Return the [x, y] coordinate for the center point of the cell that contains the specified text.  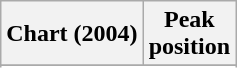
Chart (2004) [72, 34]
Peakposition [189, 34]
